Return (x, y) of the center of cell containing provided text 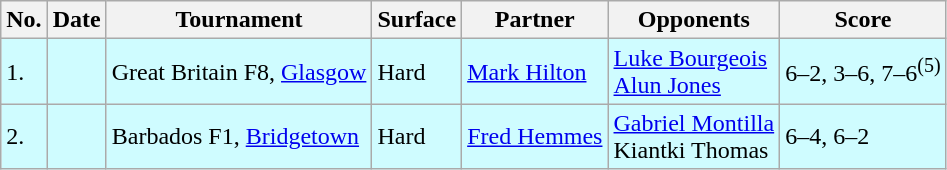
Fred Hemmes (535, 136)
Mark Hilton (535, 72)
Date (76, 20)
2. (24, 136)
Surface (417, 20)
Score (863, 20)
No. (24, 20)
Gabriel Montilla Kiantki Thomas (694, 136)
Opponents (694, 20)
1. (24, 72)
6–2, 3–6, 7–6(5) (863, 72)
6–4, 6–2 (863, 136)
Partner (535, 20)
Great Britain F8, Glasgow (239, 72)
Barbados F1, Bridgetown (239, 136)
Luke Bourgeois Alun Jones (694, 72)
Tournament (239, 20)
